Extract the (x, y) coordinate from the center of the cell holding the provided text.  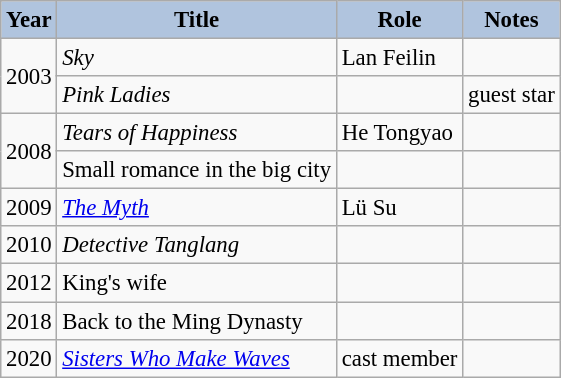
Lan Feilin (399, 58)
2010 (29, 245)
Sisters Who Make Waves (196, 358)
2018 (29, 321)
King's wife (196, 283)
Detective Tanglang (196, 245)
Small romance in the big city (196, 170)
Tears of Happiness (196, 133)
2008 (29, 152)
Title (196, 20)
cast member (399, 358)
Back to the Ming Dynasty (196, 321)
2009 (29, 208)
Role (399, 20)
Notes (512, 20)
Lü Su (399, 208)
Year (29, 20)
2012 (29, 283)
2020 (29, 358)
The Myth (196, 208)
Sky (196, 58)
guest star (512, 95)
He Tongyao (399, 133)
2003 (29, 76)
Pink Ladies (196, 95)
